From the cell containing the given text, extract its center point as [X, Y] coordinate. 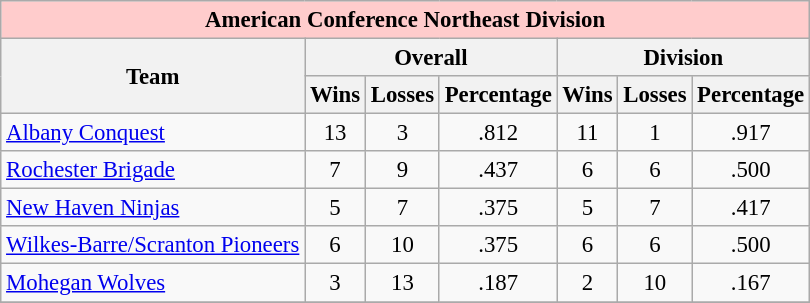
9 [402, 170]
11 [588, 133]
.917 [751, 133]
Team [153, 76]
.167 [751, 283]
2 [588, 283]
Mohegan Wolves [153, 283]
Wilkes-Barre/Scranton Pioneers [153, 245]
.417 [751, 208]
Division [683, 58]
.812 [498, 133]
Rochester Brigade [153, 170]
Overall [431, 58]
Albany Conquest [153, 133]
1 [655, 133]
.437 [498, 170]
American Conference Northeast Division [406, 20]
.187 [498, 283]
New Haven Ninjas [153, 208]
